Extract the [X, Y] coordinate from the center of the cell holding the provided text.  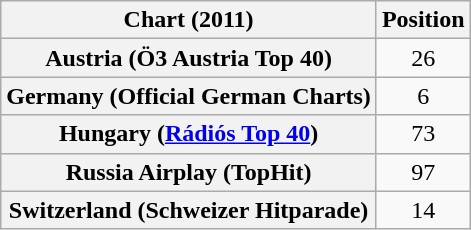
73 [423, 134]
Switzerland (Schweizer Hitparade) [189, 210]
Chart (2011) [189, 20]
6 [423, 96]
26 [423, 58]
Austria (Ö3 Austria Top 40) [189, 58]
Germany (Official German Charts) [189, 96]
Russia Airplay (TopHit) [189, 172]
14 [423, 210]
Position [423, 20]
97 [423, 172]
Hungary (Rádiós Top 40) [189, 134]
